Return the [x, y] coordinate for the center point of the cell that contains the specified text.  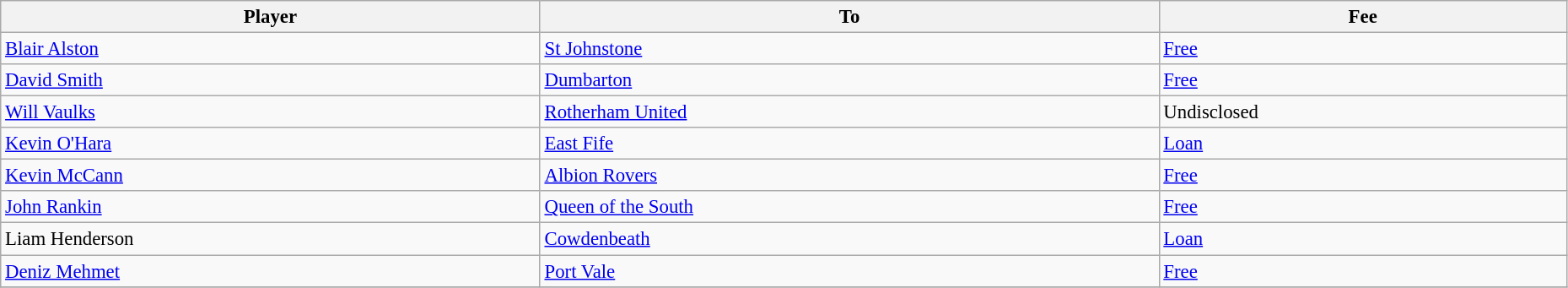
Queen of the South [849, 207]
Deniz Mehmet [270, 271]
Will Vaulks [270, 112]
Cowdenbeath [849, 239]
Liam Henderson [270, 239]
East Fife [849, 144]
Fee [1363, 17]
David Smith [270, 80]
John Rankin [270, 207]
Player [270, 17]
Kevin McCann [270, 176]
To [849, 17]
Kevin O'Hara [270, 144]
Undisclosed [1363, 112]
Dumbarton [849, 80]
Blair Alston [270, 49]
Albion Rovers [849, 176]
Port Vale [849, 271]
Rotherham United [849, 112]
St Johnstone [849, 49]
